Pinpoint the cell where the given text exists, returning its (X, Y) midpoint coordinate. 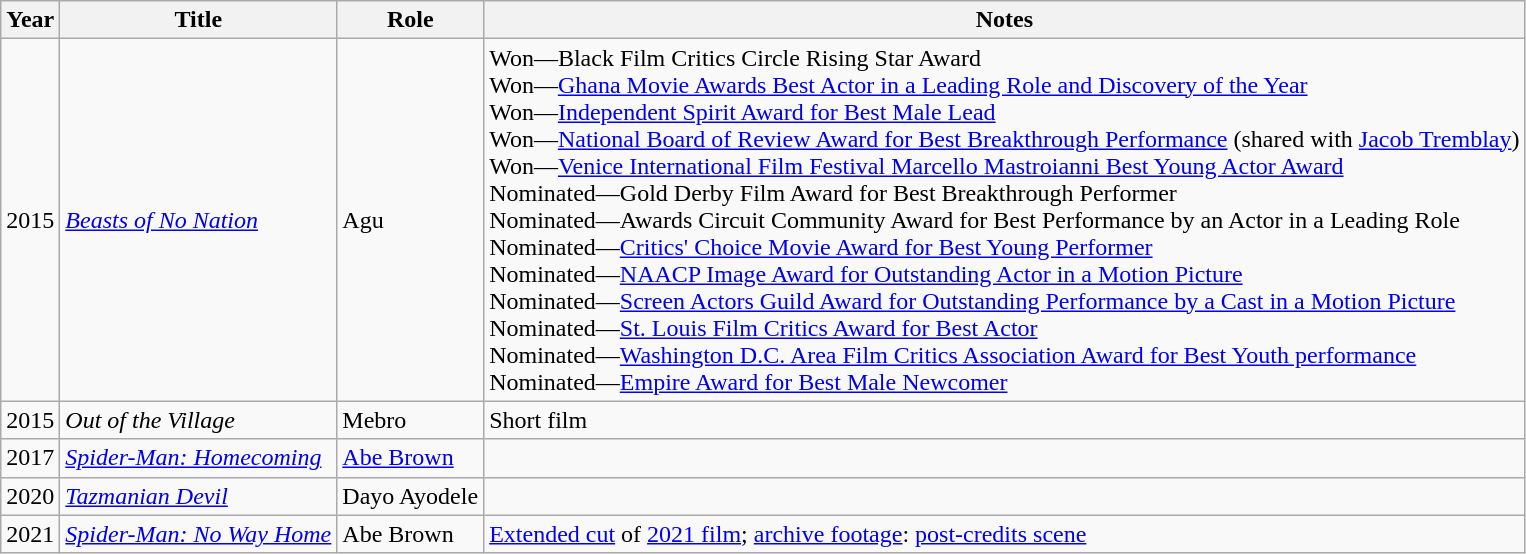
Mebro (410, 420)
Dayo Ayodele (410, 496)
Role (410, 20)
Spider-Man: Homecoming (198, 458)
Spider-Man: No Way Home (198, 534)
2021 (30, 534)
Beasts of No Nation (198, 220)
Notes (1004, 20)
Title (198, 20)
Extended cut of 2021 film; archive footage: post-credits scene (1004, 534)
Short film (1004, 420)
Tazmanian Devil (198, 496)
Year (30, 20)
2017 (30, 458)
Out of the Village (198, 420)
2020 (30, 496)
Agu (410, 220)
